Provide the (X, Y) coordinate of the cell's center where the given text is located.  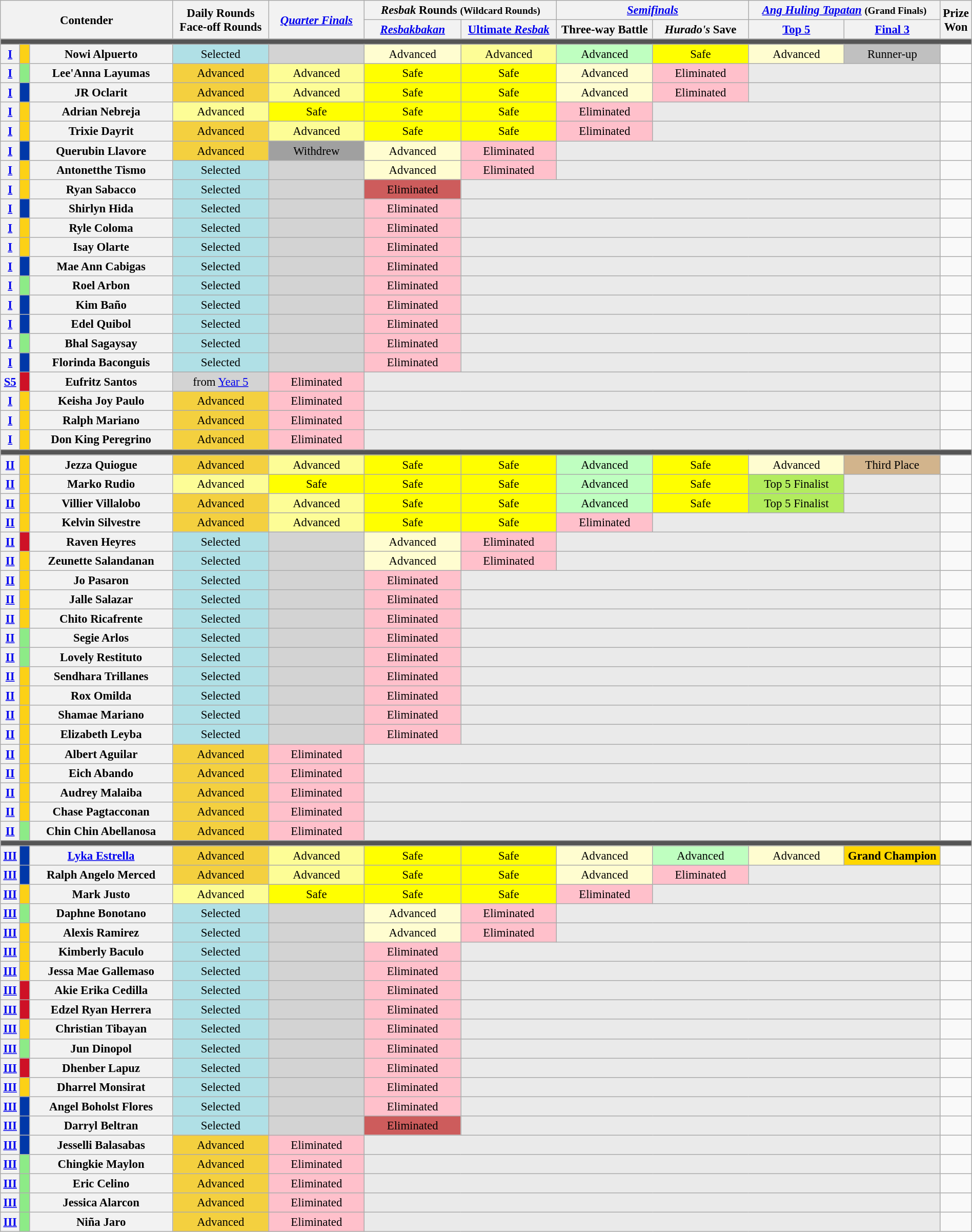
Keisha Joy Paulo (101, 401)
Runner-up (892, 54)
Kimberly Baculo (101, 952)
Resbak Rounds (Wildcard Rounds) (460, 10)
Antonetthe Tismo (101, 170)
Don King Peregrino (101, 440)
Jesselli Balasabas (101, 1145)
Ryan Sabacco (101, 189)
Querubin Llavore (101, 151)
Eric Celino (101, 1183)
Contender (87, 19)
Third Place (892, 465)
Quarter Finals (317, 19)
Villier Villalobo (101, 503)
Jezza Quiogue (101, 465)
Lovely Restituto (101, 658)
Chase Pagtacconan (101, 811)
Edel Quibol (101, 324)
Akie Erika Cedilla (101, 990)
Lee'Anna Layumas (101, 73)
Nowi Alpuerto (101, 54)
Marko Rudio (101, 484)
Niña Jaro (101, 1222)
Resbakbakan (413, 30)
Semifinals (653, 10)
Roel Arbon (101, 286)
S5 (10, 382)
Ralph Angelo Merced (101, 875)
Dhenber Lapuz (101, 1068)
Florinda Baconguis (101, 363)
Chito Ricafrente (101, 619)
Ultimate Resbak (509, 30)
Chin Chin Abellanosa (101, 831)
Final 3 (892, 30)
Zeunette Salandanan (101, 561)
Darryl Beltran (101, 1126)
Trixie Dayrit (101, 131)
Hurado's Save (700, 30)
Audrey Malaiba (101, 792)
Shamae Mariano (101, 716)
Kelvin Silvestre (101, 523)
Albert Aguilar (101, 754)
Bhal Sagaysay (101, 344)
Shirlyn Hida (101, 208)
Edzel Ryan Herrera (101, 1010)
Jessica Alarcon (101, 1203)
from Year 5 (220, 382)
Angel Boholst Flores (101, 1106)
Isay Olarte (101, 247)
Lyka Estrella (101, 856)
Jun Dinopol (101, 1048)
Withdrew (317, 151)
Mark Justo (101, 894)
Alexis Ramirez (101, 933)
Chingkie Maylon (101, 1164)
Jalle Salazar (101, 600)
Grand Champion (892, 856)
Adrian Nebreja (101, 112)
Eich Abando (101, 773)
Elizabeth Leyba (101, 734)
Top 5 (797, 30)
Christian Tibayan (101, 1029)
Jessa Mae Gallemaso (101, 971)
Raven Heyres (101, 542)
Prize Won (956, 19)
Sendhara Trillanes (101, 677)
Ang Huling Tapatan (Grand Finals) (844, 10)
Daily RoundsFace-off Rounds (220, 19)
JR Oclarit (101, 93)
Ryle Coloma (101, 228)
Ralph Mariano (101, 421)
Segie Arlos (101, 638)
Eufritz Santos (101, 382)
Rox Omilda (101, 696)
Three-way Battle (605, 30)
Daphne Bonotano (101, 913)
Kim Baño (101, 305)
Dharrel Monsirat (101, 1087)
Mae Ann Cabigas (101, 266)
Jo Pasaron (101, 580)
